From the cell containing the given text, extract its center point as (X, Y) coordinate. 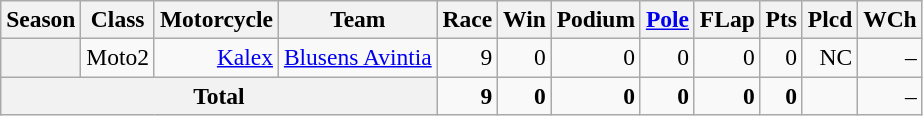
Pole (667, 19)
Plcd (830, 19)
Kalex (216, 57)
Total (219, 95)
Class (118, 19)
FLap (727, 19)
Blusens Avintia (358, 57)
Moto2 (118, 57)
Season (41, 19)
Pts (781, 19)
WCh (890, 19)
Motorcycle (216, 19)
Race (467, 19)
NC (830, 57)
Podium (596, 19)
Win (525, 19)
Team (358, 19)
